Pinpoint the cell where the given text exists, returning its [X, Y] midpoint coordinate. 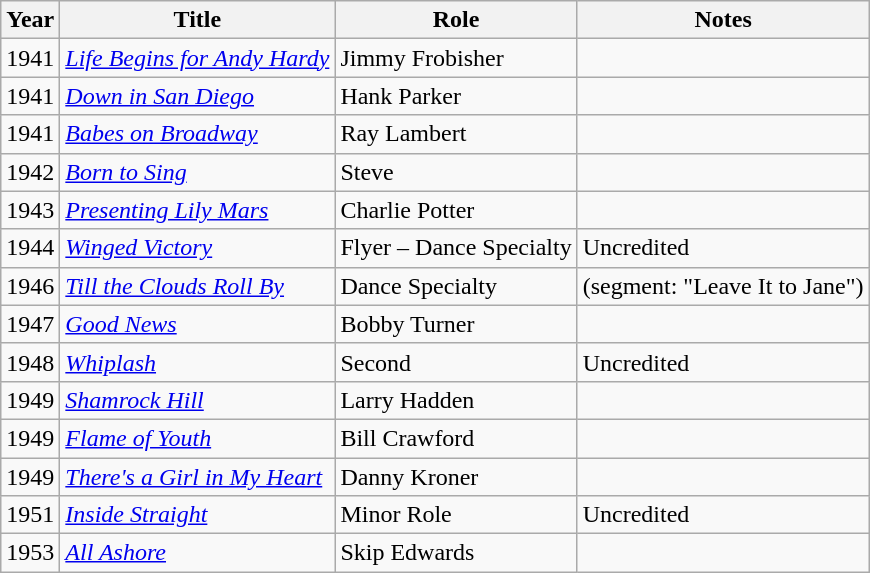
All Ashore [198, 553]
Role [456, 20]
1948 [30, 362]
Minor Role [456, 515]
Shamrock Hill [198, 400]
1947 [30, 324]
Jimmy Frobisher [456, 58]
Second [456, 362]
1953 [30, 553]
Title [198, 20]
Year [30, 20]
Dance Specialty [456, 286]
Hank Parker [456, 96]
1944 [30, 248]
Flyer – Dance Specialty [456, 248]
Charlie Potter [456, 210]
Babes on Broadway [198, 134]
Inside Straight [198, 515]
1951 [30, 515]
Good News [198, 324]
Ray Lambert [456, 134]
(segment: "Leave It to Jane") [723, 286]
Life Begins for Andy Hardy [198, 58]
Notes [723, 20]
Danny Kroner [456, 477]
Bobby Turner [456, 324]
Till the Clouds Roll By [198, 286]
Larry Hadden [456, 400]
Born to Sing [198, 172]
Steve [456, 172]
There's a Girl in My Heart [198, 477]
Presenting Lily Mars [198, 210]
Down in San Diego [198, 96]
1946 [30, 286]
Winged Victory [198, 248]
Flame of Youth [198, 438]
Whiplash [198, 362]
1943 [30, 210]
Bill Crawford [456, 438]
1942 [30, 172]
Skip Edwards [456, 553]
